Scan for the cell matching the given text and deliver its [X, Y] coordinate at center. 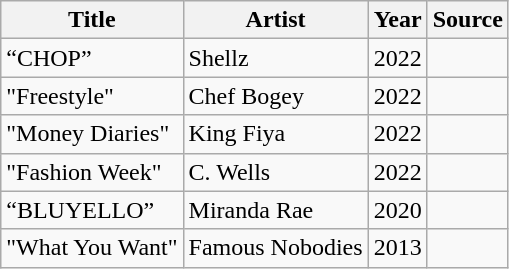
Chef Bogey [276, 96]
Shellz [276, 58]
"Fashion Week" [92, 172]
C. Wells [276, 172]
Title [92, 20]
Famous Nobodies [276, 248]
Miranda Rae [276, 210]
Source [468, 20]
"What You Want" [92, 248]
Year [398, 20]
“CHOP” [92, 58]
2013 [398, 248]
King Fiya [276, 134]
"Money Diaries" [92, 134]
Artist [276, 20]
"Freestyle" [92, 96]
“BLUYELLO” [92, 210]
2020 [398, 210]
